Search for the cell housing the specified text and yield its [x, y] center coordinate. 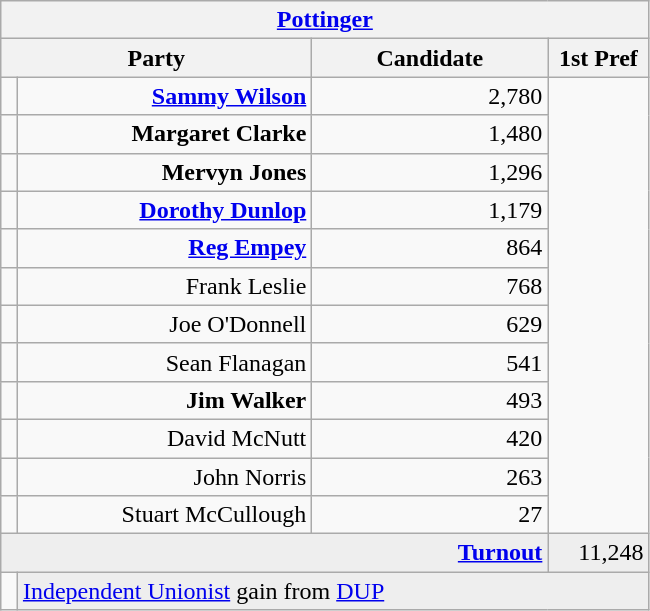
1,480 [430, 134]
1st Pref [598, 58]
Mervyn Jones [164, 172]
Frank Leslie [164, 286]
11,248 [598, 553]
Sean Flanagan [164, 362]
629 [430, 324]
Margaret Clarke [164, 134]
263 [430, 477]
Stuart McCullough [164, 515]
John Norris [164, 477]
Turnout [274, 553]
27 [430, 515]
1,296 [430, 172]
Pottinger [325, 20]
Reg Empey [164, 248]
David McNutt [164, 438]
2,780 [430, 96]
768 [430, 286]
Joe O'Donnell [164, 324]
Candidate [430, 58]
1,179 [430, 210]
541 [430, 362]
420 [430, 438]
Dorothy Dunlop [164, 210]
493 [430, 400]
Jim Walker [164, 400]
Independent Unionist gain from DUP [333, 591]
864 [430, 248]
Sammy Wilson [164, 96]
Party [156, 58]
